Find where the given text appears and provide that cell's center as (x, y) coordinate. 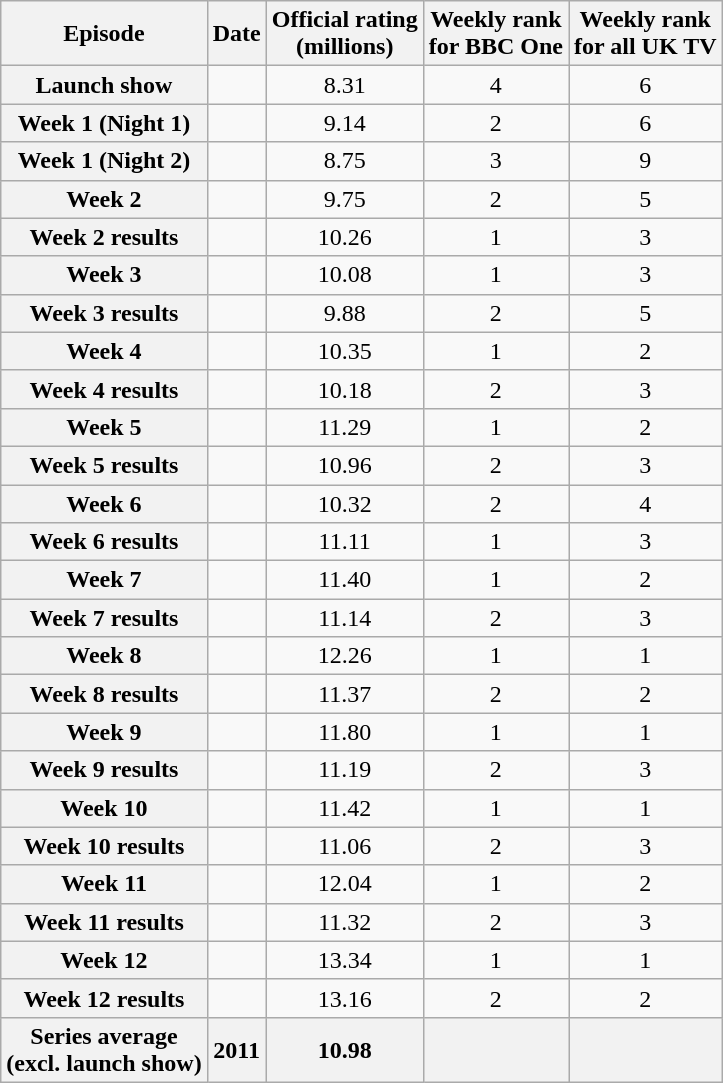
8.31 (344, 85)
9.88 (344, 313)
11.14 (344, 618)
Official rating(millions) (344, 34)
10.08 (344, 275)
Week 1 (Night 2) (104, 161)
11.11 (344, 542)
Week 3 (104, 275)
10.96 (344, 465)
Week 6 (104, 503)
11.40 (344, 580)
Week 2 (104, 199)
Week 11 (104, 884)
Week 8 (104, 656)
Week 12 results (104, 998)
Week 9 results (104, 770)
Week 1 (Night 1) (104, 123)
Week 3 results (104, 313)
11.80 (344, 732)
Week 4 results (104, 389)
Episode (104, 34)
8.75 (344, 161)
12.04 (344, 884)
Week 10 results (104, 846)
Week 11 results (104, 922)
Series average(excl. launch show) (104, 1050)
Week 5 results (104, 465)
Week 5 (104, 427)
2011 (236, 1050)
Week 7 (104, 580)
10.18 (344, 389)
11.06 (344, 846)
11.42 (344, 808)
Weekly rankfor all UK TV (646, 34)
13.34 (344, 960)
Week 2 results (104, 237)
11.19 (344, 770)
Week 4 (104, 351)
10.32 (344, 503)
11.37 (344, 694)
Week 10 (104, 808)
Date (236, 34)
9 (646, 161)
13.16 (344, 998)
Weekly rankfor BBC One (496, 34)
12.26 (344, 656)
11.29 (344, 427)
11.32 (344, 922)
10.98 (344, 1050)
Week 12 (104, 960)
Launch show (104, 85)
9.14 (344, 123)
10.35 (344, 351)
9.75 (344, 199)
Week 9 (104, 732)
10.26 (344, 237)
Week 7 results (104, 618)
Week 6 results (104, 542)
Week 8 results (104, 694)
